Identify which cell holds the provided text, then report its (X, Y) central coordinate. 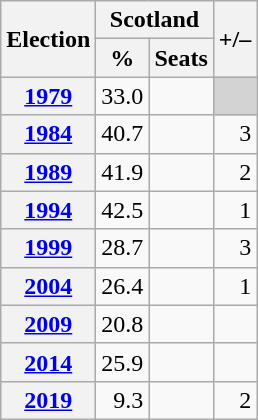
25.9 (122, 362)
% (122, 58)
20.8 (122, 324)
42.5 (122, 210)
Seats (181, 58)
1984 (48, 134)
1989 (48, 172)
1994 (48, 210)
28.7 (122, 248)
2014 (48, 362)
41.9 (122, 172)
Election (48, 39)
26.4 (122, 286)
9.3 (122, 400)
33.0 (122, 96)
2004 (48, 286)
1999 (48, 248)
Scotland (154, 20)
40.7 (122, 134)
+/– (234, 39)
1979 (48, 96)
2019 (48, 400)
2009 (48, 324)
